From the cell containing the given text, extract its center point as [x, y] coordinate. 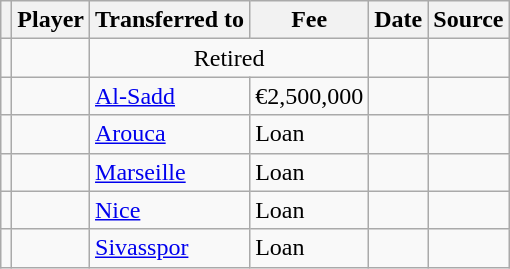
Player [51, 20]
Nice [170, 210]
Date [398, 20]
Sivasspor [170, 248]
Arouca [170, 134]
Transferred to [170, 20]
Source [468, 20]
Al-Sadd [170, 96]
Retired [230, 58]
€2,500,000 [310, 96]
Fee [310, 20]
Marseille [170, 172]
